Determine the (x, y) coordinate at the center of the cell enclosing the given text.  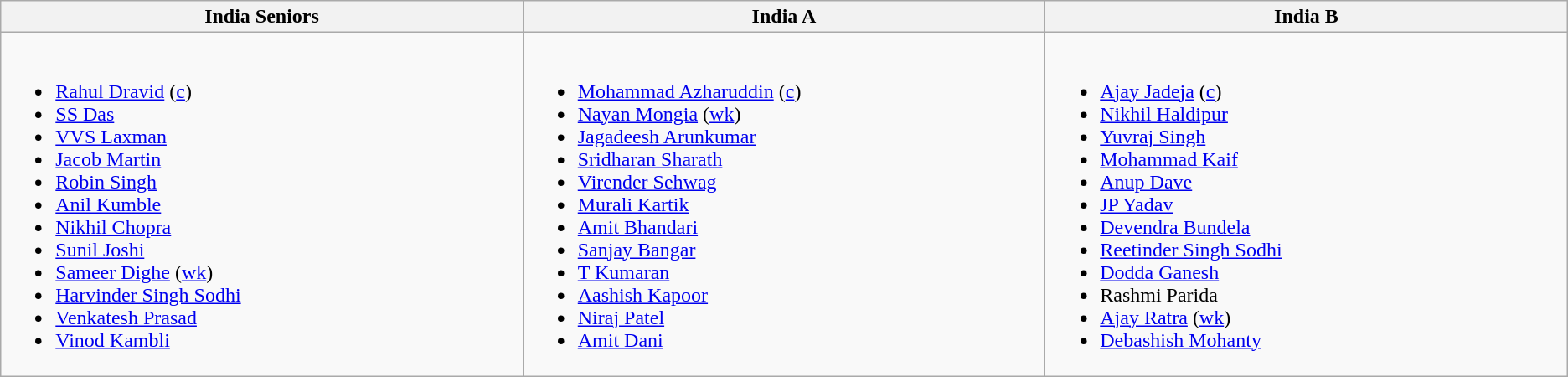
India Seniors (261, 17)
India A (784, 17)
India B (1307, 17)
